Return the [X, Y] coordinate for the center point of the cell that contains the specified text.  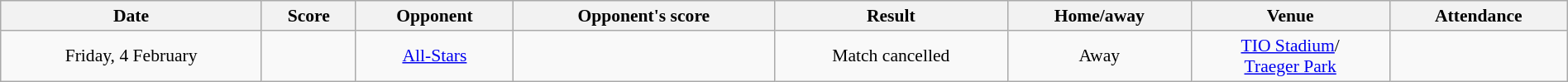
Date [131, 16]
Score [308, 16]
Result [892, 16]
All-Stars [434, 56]
Attendance [1479, 16]
Home/away [1100, 16]
Friday, 4 February [131, 56]
Opponent [434, 16]
Opponent's score [643, 16]
Match cancelled [892, 56]
Venue [1290, 16]
Away [1100, 56]
TIO Stadium/Traeger Park [1290, 56]
